For the text-containing cell, return its midpoint in [x, y] coordinate format. 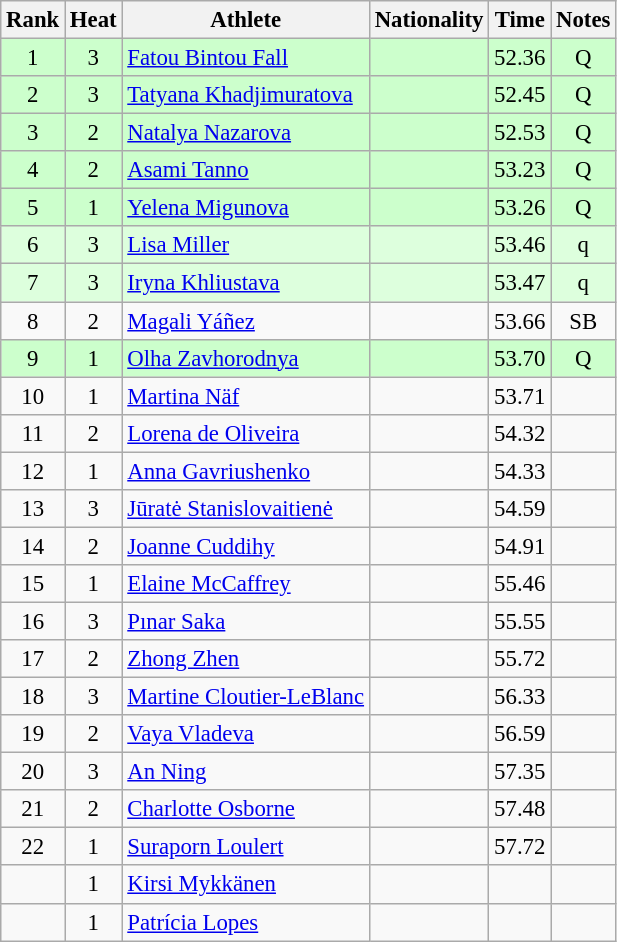
Kirsi Mykkänen [246, 885]
Anna Gavriushenko [246, 471]
53.66 [520, 321]
SB [584, 321]
Lisa Miller [246, 245]
5 [33, 208]
56.59 [520, 734]
14 [33, 546]
52.45 [520, 95]
Pınar Saka [246, 621]
Nationality [428, 20]
18 [33, 697]
53.26 [520, 208]
Iryna Khliustava [246, 283]
Martina Näf [246, 396]
Lorena de Oliveira [246, 433]
7 [33, 283]
56.33 [520, 697]
10 [33, 396]
8 [33, 321]
54.59 [520, 509]
An Ning [246, 772]
53.70 [520, 358]
15 [33, 584]
20 [33, 772]
4 [33, 170]
Elaine McCaffrey [246, 584]
Rank [33, 20]
55.55 [520, 621]
Time [520, 20]
Heat [94, 20]
Natalya Nazarova [246, 133]
13 [33, 509]
53.46 [520, 245]
57.35 [520, 772]
Fatou Bintou Fall [246, 58]
22 [33, 847]
Athlete [246, 20]
57.72 [520, 847]
55.46 [520, 584]
Vaya Vladeva [246, 734]
6 [33, 245]
Jūratė Stanislovaitienė [246, 509]
54.32 [520, 433]
17 [33, 659]
54.33 [520, 471]
Charlotte Osborne [246, 809]
52.53 [520, 133]
54.91 [520, 546]
Asami Tanno [246, 170]
Magali Yáñez [246, 321]
Suraporn Loulert [246, 847]
57.48 [520, 809]
55.72 [520, 659]
12 [33, 471]
Zhong Zhen [246, 659]
19 [33, 734]
Tatyana Khadjimuratova [246, 95]
Joanne Cuddihy [246, 546]
53.47 [520, 283]
53.23 [520, 170]
Patrícia Lopes [246, 922]
Notes [584, 20]
21 [33, 809]
Olha Zavhorodnya [246, 358]
11 [33, 433]
Yelena Migunova [246, 208]
Martine Cloutier-LeBlanc [246, 697]
9 [33, 358]
53.71 [520, 396]
16 [33, 621]
52.36 [520, 58]
